Scan for the cell matching the given text and deliver its (X, Y) coordinate at center. 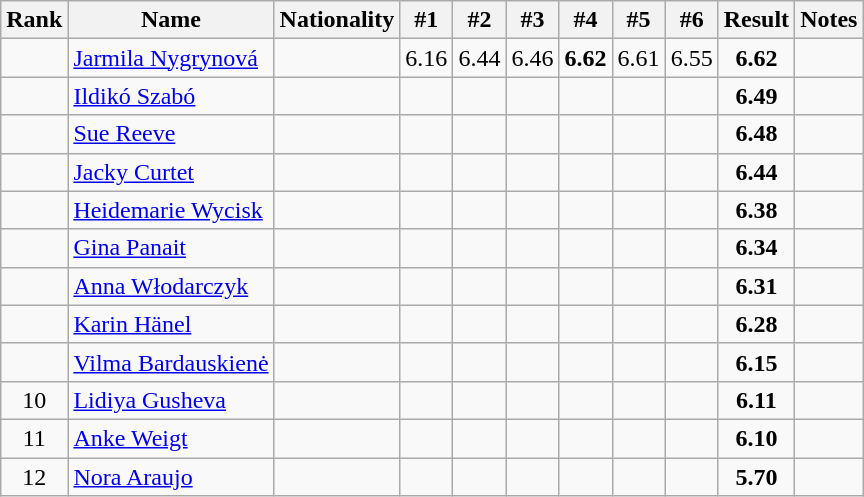
6.16 (426, 58)
Heidemarie Wycisk (171, 210)
Jarmila Nygrynová (171, 58)
6.55 (692, 58)
Nationality (337, 20)
Gina Panait (171, 248)
6.28 (756, 324)
11 (34, 438)
#2 (480, 20)
Anna Włodarczyk (171, 286)
6.61 (638, 58)
Vilma Bardauskienė (171, 362)
Sue Reeve (171, 134)
Rank (34, 20)
Nora Araujo (171, 477)
6.46 (532, 58)
Notes (829, 20)
#3 (532, 20)
Name (171, 20)
#6 (692, 20)
10 (34, 400)
6.38 (756, 210)
Lidiya Gusheva (171, 400)
Jacky Curtet (171, 172)
#1 (426, 20)
#4 (586, 20)
Result (756, 20)
5.70 (756, 477)
6.15 (756, 362)
6.10 (756, 438)
Karin Hänel (171, 324)
Ildikó Szabó (171, 96)
#5 (638, 20)
6.31 (756, 286)
12 (34, 477)
6.48 (756, 134)
Anke Weigt (171, 438)
6.11 (756, 400)
6.34 (756, 248)
6.49 (756, 96)
